Extract the [x, y] coordinate from the center of the cell holding the provided text.  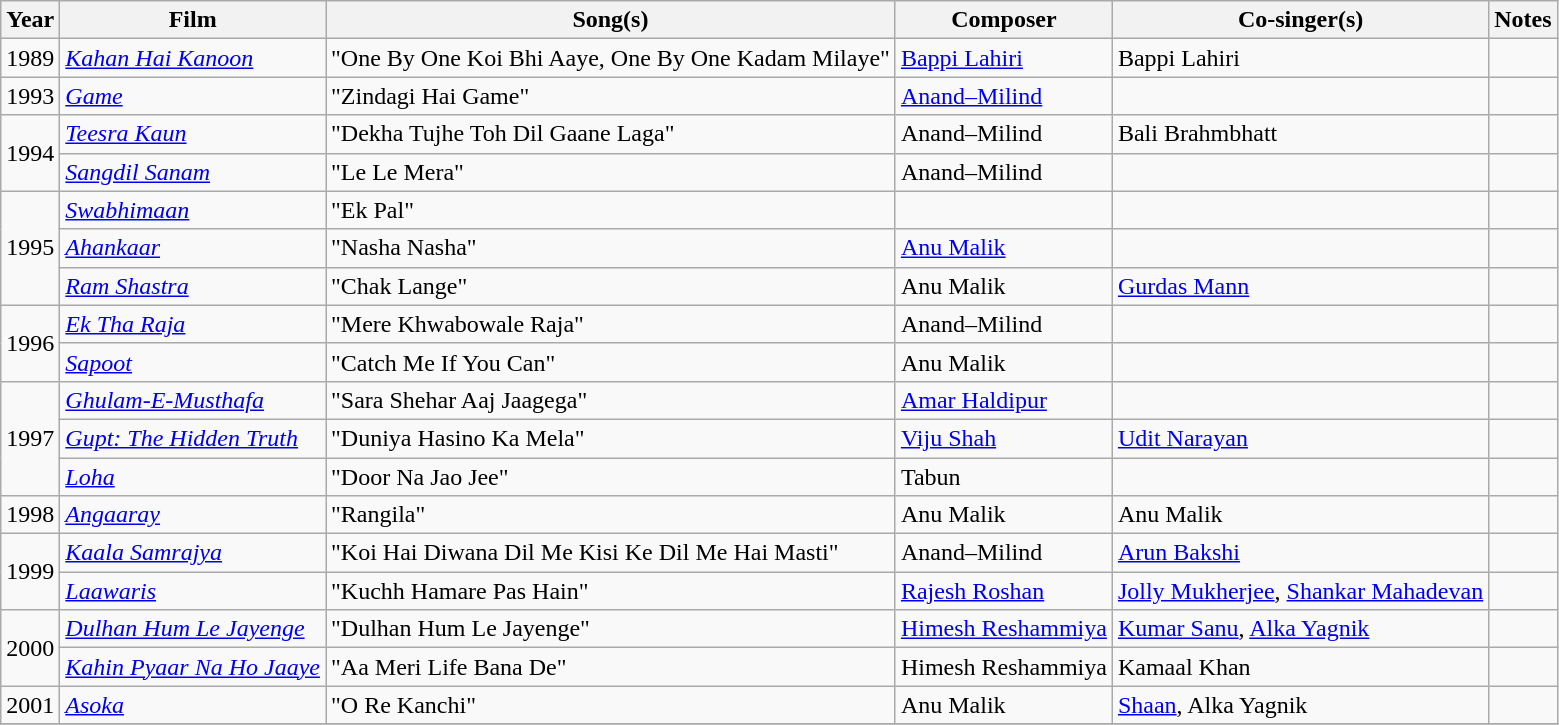
Bali Brahmbhatt [1300, 134]
Rajesh Roshan [1004, 591]
1997 [30, 438]
Kumar Sanu, Alka Yagnik [1300, 629]
Sangdil Sanam [193, 172]
1989 [30, 58]
Sapoot [193, 362]
"Aa Meri Life Bana De" [611, 667]
"Sara Shehar Aaj Jaagega" [611, 400]
Teesra Kaun [193, 134]
Kamaal Khan [1300, 667]
"Dulhan Hum Le Jayenge" [611, 629]
Gurdas Mann [1300, 286]
1996 [30, 343]
Angaaray [193, 515]
Notes [1523, 20]
1994 [30, 153]
"Dekha Tujhe Toh Dil Gaane Laga" [611, 134]
"O Re Kanchi" [611, 705]
"Rangila" [611, 515]
Kahan Hai Kanoon [193, 58]
1995 [30, 248]
Dulhan Hum Le Jayenge [193, 629]
Song(s) [611, 20]
"Catch Me If You Can" [611, 362]
Film [193, 20]
Swabhimaan [193, 210]
Ram Shastra [193, 286]
Ek Tha Raja [193, 324]
"Kuchh Hamare Pas Hain" [611, 591]
Ghulam-E-Musthafa [193, 400]
Arun Bakshi [1300, 553]
"Nasha Nasha" [611, 248]
Game [193, 96]
"Mere Khwabowale Raja" [611, 324]
Composer [1004, 20]
1999 [30, 572]
"Door Na Jao Jee" [611, 477]
Tabun [1004, 477]
Co-singer(s) [1300, 20]
Udit Narayan [1300, 438]
Loha [193, 477]
"Le Le Mera" [611, 172]
1998 [30, 515]
"Duniya Hasino Ka Mela" [611, 438]
Amar Haldipur [1004, 400]
Year [30, 20]
"Ek Pal" [611, 210]
1993 [30, 96]
Shaan, Alka Yagnik [1300, 705]
Jolly Mukherjee, Shankar Mahadevan [1300, 591]
Gupt: The Hidden Truth [193, 438]
Ahankaar [193, 248]
"Zindagi Hai Game" [611, 96]
Kaala Samrajya [193, 553]
2000 [30, 648]
Asoka [193, 705]
Laawaris [193, 591]
Viju Shah [1004, 438]
"Chak Lange" [611, 286]
Kahin Pyaar Na Ho Jaaye [193, 667]
"Koi Hai Diwana Dil Me Kisi Ke Dil Me Hai Masti" [611, 553]
"One By One Koi Bhi Aaye, One By One Kadam Milaye" [611, 58]
2001 [30, 705]
